Scan for the cell matching the given text and deliver its [X, Y] coordinate at center. 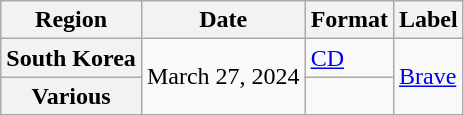
Various [72, 96]
Date [223, 20]
Region [72, 20]
CD [349, 58]
Label [428, 20]
Brave [428, 77]
Format [349, 20]
South Korea [72, 58]
March 27, 2024 [223, 77]
